From the cell containing the given text, extract its center point as (x, y) coordinate. 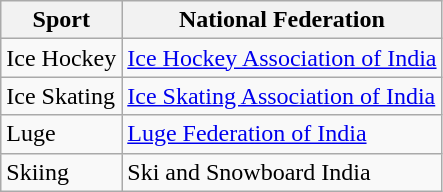
Luge (62, 134)
Ice Hockey Association of India (282, 58)
Luge Federation of India (282, 134)
Ski and Snowboard India (282, 172)
Ice Skating (62, 96)
Sport (62, 20)
Ice Hockey (62, 58)
National Federation (282, 20)
Ice Skating Association of India (282, 96)
Skiing (62, 172)
